Locate the cell with the specified text and output its (X, Y) center coordinate. 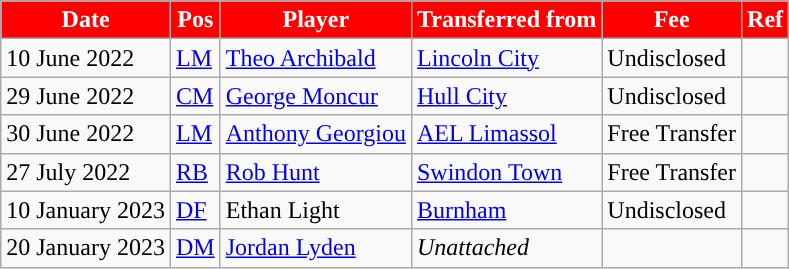
Unattached (506, 248)
Rob Hunt (316, 172)
Transferred from (506, 20)
George Moncur (316, 96)
20 January 2023 (86, 248)
Swindon Town (506, 172)
AEL Limassol (506, 134)
29 June 2022 (86, 96)
Ref (766, 20)
27 July 2022 (86, 172)
Hull City (506, 96)
Anthony Georgiou (316, 134)
30 June 2022 (86, 134)
Date (86, 20)
Player (316, 20)
Pos (195, 20)
10 January 2023 (86, 210)
10 June 2022 (86, 58)
CM (195, 96)
Jordan Lyden (316, 248)
Lincoln City (506, 58)
DM (195, 248)
Ethan Light (316, 210)
DF (195, 210)
Theo Archibald (316, 58)
Burnham (506, 210)
Fee (672, 20)
RB (195, 172)
